Return (x, y) of the center of cell containing provided text 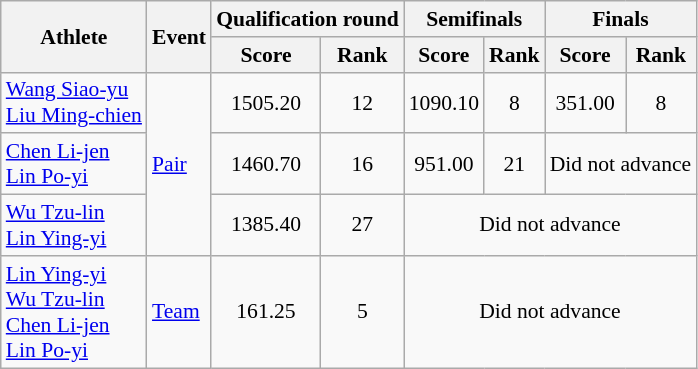
351.00 (586, 102)
21 (514, 164)
1090.10 (444, 102)
5 (362, 312)
Wu Tzu-linLin Ying-yi (74, 226)
161.25 (266, 312)
Finals (621, 19)
16 (362, 164)
Team (179, 312)
Pair (179, 164)
Qualification round (308, 19)
Event (179, 36)
1460.70 (266, 164)
12 (362, 102)
Chen Li-jenLin Po-yi (74, 164)
951.00 (444, 164)
27 (362, 226)
Semifinals (474, 19)
Lin Ying-yiWu Tzu-linChen Li-jenLin Po-yi (74, 312)
Wang Siao-yuLiu Ming-chien (74, 102)
1505.20 (266, 102)
1385.40 (266, 226)
Athlete (74, 36)
